Provide the [x, y] coordinate of the cell's center where the given text is located.  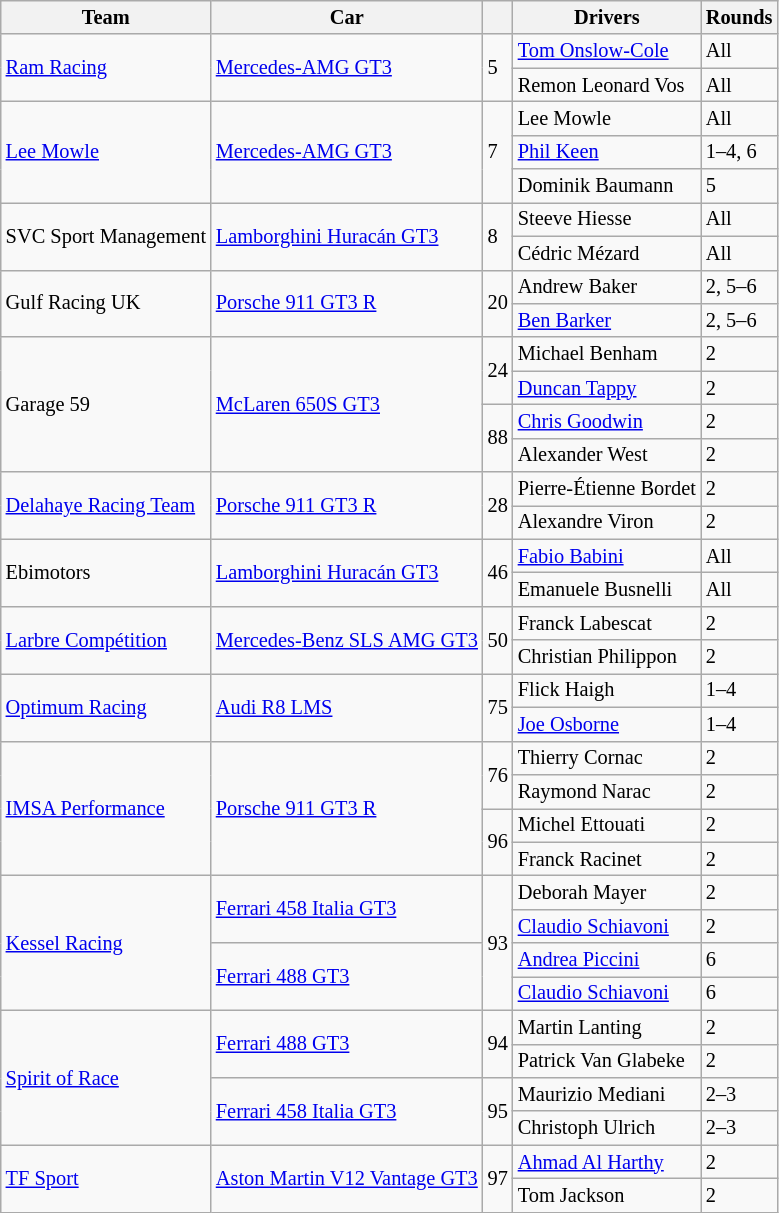
95 [498, 1110]
Mercedes-Benz SLS AMG GT3 [347, 640]
Andrea Piccini [607, 960]
Spirit of Race [106, 1078]
Thierry Cornac [607, 758]
Patrick Van Glabeke [607, 1061]
Deborah Mayer [607, 892]
Christoph Ulrich [607, 1128]
Ahmad Al Harthy [607, 1162]
Tom Jackson [607, 1195]
75 [498, 706]
Franck Racinet [607, 859]
Gulf Racing UK [106, 304]
46 [498, 572]
Fabio Babini [607, 556]
Duncan Tappy [607, 388]
Emanuele Busnelli [607, 589]
Christian Philippon [607, 657]
Franck Labescat [607, 623]
24 [498, 370]
Rounds [740, 17]
Ebimotors [106, 572]
Michael Benham [607, 354]
1–4, 6 [740, 152]
Car [347, 17]
Alexandre Viron [607, 522]
Drivers [607, 17]
8 [498, 236]
Aston Martin V12 Vantage GT3 [347, 1178]
Tom Onslow-Cole [607, 51]
50 [498, 640]
TF Sport [106, 1178]
Ram Racing [106, 68]
97 [498, 1178]
Flick Haigh [607, 690]
Michel Ettouati [607, 825]
Pierre-Étienne Bordet [607, 489]
McLaren 650S GT3 [347, 404]
93 [498, 942]
94 [498, 1044]
Alexander West [607, 455]
Garage 59 [106, 404]
88 [498, 438]
Martin Lanting [607, 1027]
96 [498, 842]
Kessel Racing [106, 942]
28 [498, 506]
Chris Goodwin [607, 421]
Raymond Narac [607, 791]
Cédric Mézard [607, 253]
Team [106, 17]
Joe Osborne [607, 724]
SVC Sport Management [106, 236]
IMSA Performance [106, 808]
Audi R8 LMS [347, 706]
Andrew Baker [607, 287]
Remon Leonard Vos [607, 85]
Ben Barker [607, 320]
Steeve Hiesse [607, 219]
Delahaye Racing Team [106, 506]
Maurizio Mediani [607, 1094]
Larbre Compétition [106, 640]
Phil Keen [607, 152]
Optimum Racing [106, 706]
7 [498, 152]
Dominik Baumann [607, 186]
20 [498, 304]
76 [498, 774]
